Provide the (X, Y) coordinate of the cell's center where the given text is located.  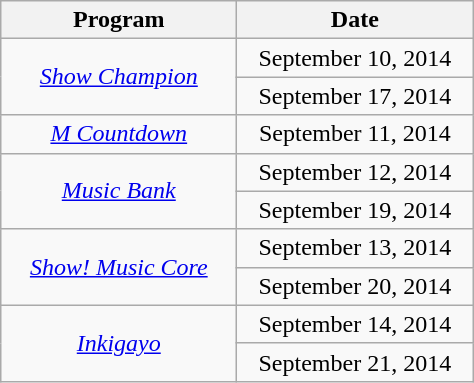
Inkigayo (119, 343)
September 19, 2014 (355, 210)
September 13, 2014 (355, 248)
Music Bank (119, 191)
September 14, 2014 (355, 324)
September 17, 2014 (355, 96)
September 21, 2014 (355, 362)
September 12, 2014 (355, 172)
Program (119, 20)
Show Champion (119, 77)
Show! Music Core (119, 267)
September 10, 2014 (355, 58)
Date (355, 20)
September 11, 2014 (355, 134)
M Countdown (119, 134)
September 20, 2014 (355, 286)
